Scan for the cell matching the given text and deliver its (x, y) coordinate at center. 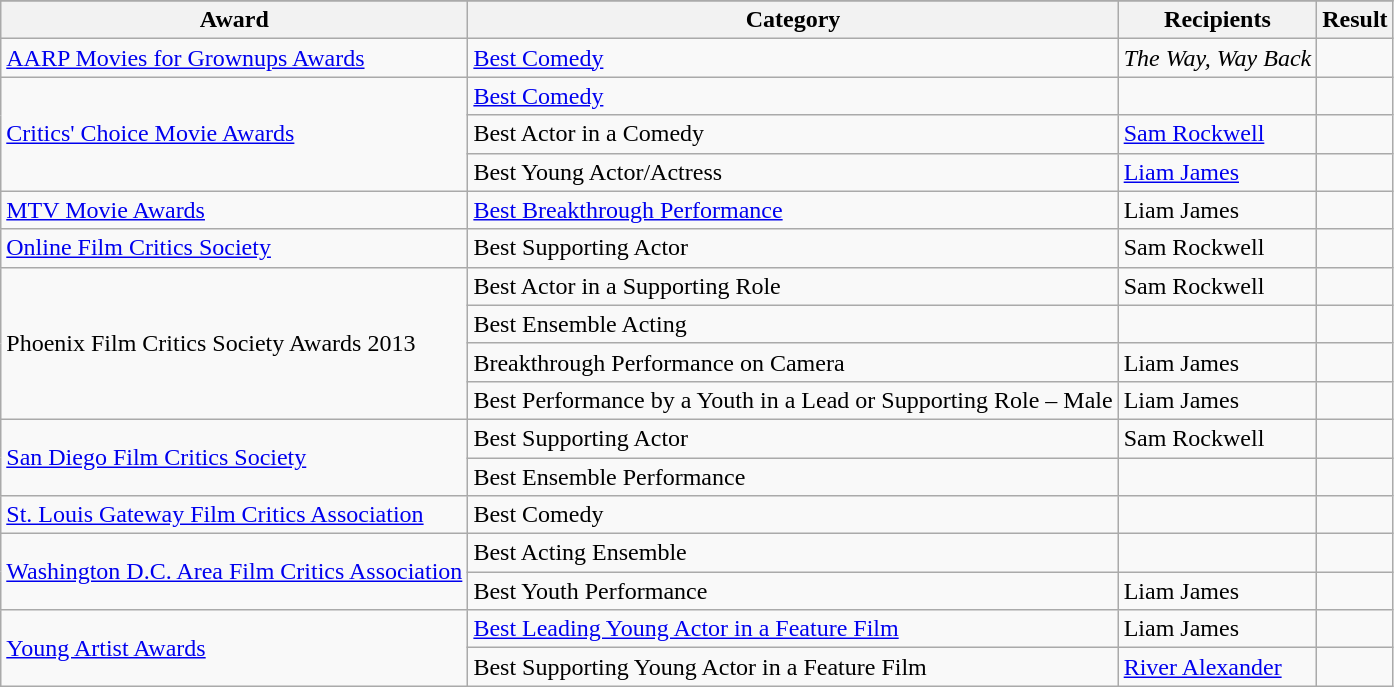
San Diego Film Critics Society (234, 457)
Result (1355, 20)
Best Ensemble Performance (793, 477)
Washington D.C. Area Film Critics Association (234, 572)
Best Leading Young Actor in a Feature Film (793, 629)
Phoenix Film Critics Society Awards 2013 (234, 343)
Best Breakthrough Performance (793, 210)
Best Ensemble Acting (793, 324)
Best Performance by a Youth in a Lead or Supporting Role – Male (793, 400)
Best Acting Ensemble (793, 553)
Best Supporting Young Actor in a Feature Film (793, 667)
St. Louis Gateway Film Critics Association (234, 515)
Young Artist Awards (234, 648)
Best Young Actor/Actress (793, 172)
Online Film Critics Society (234, 248)
Best Youth Performance (793, 591)
Best Actor in a Comedy (793, 134)
Breakthrough Performance on Camera (793, 362)
MTV Movie Awards (234, 210)
River Alexander (1218, 667)
Critics' Choice Movie Awards (234, 134)
Recipients (1218, 20)
Award (234, 20)
AARP Movies for Grownups Awards (234, 58)
Best Actor in a Supporting Role (793, 286)
The Way, Way Back (1218, 58)
Category (793, 20)
